Search for the cell housing the specified text and yield its (x, y) center coordinate. 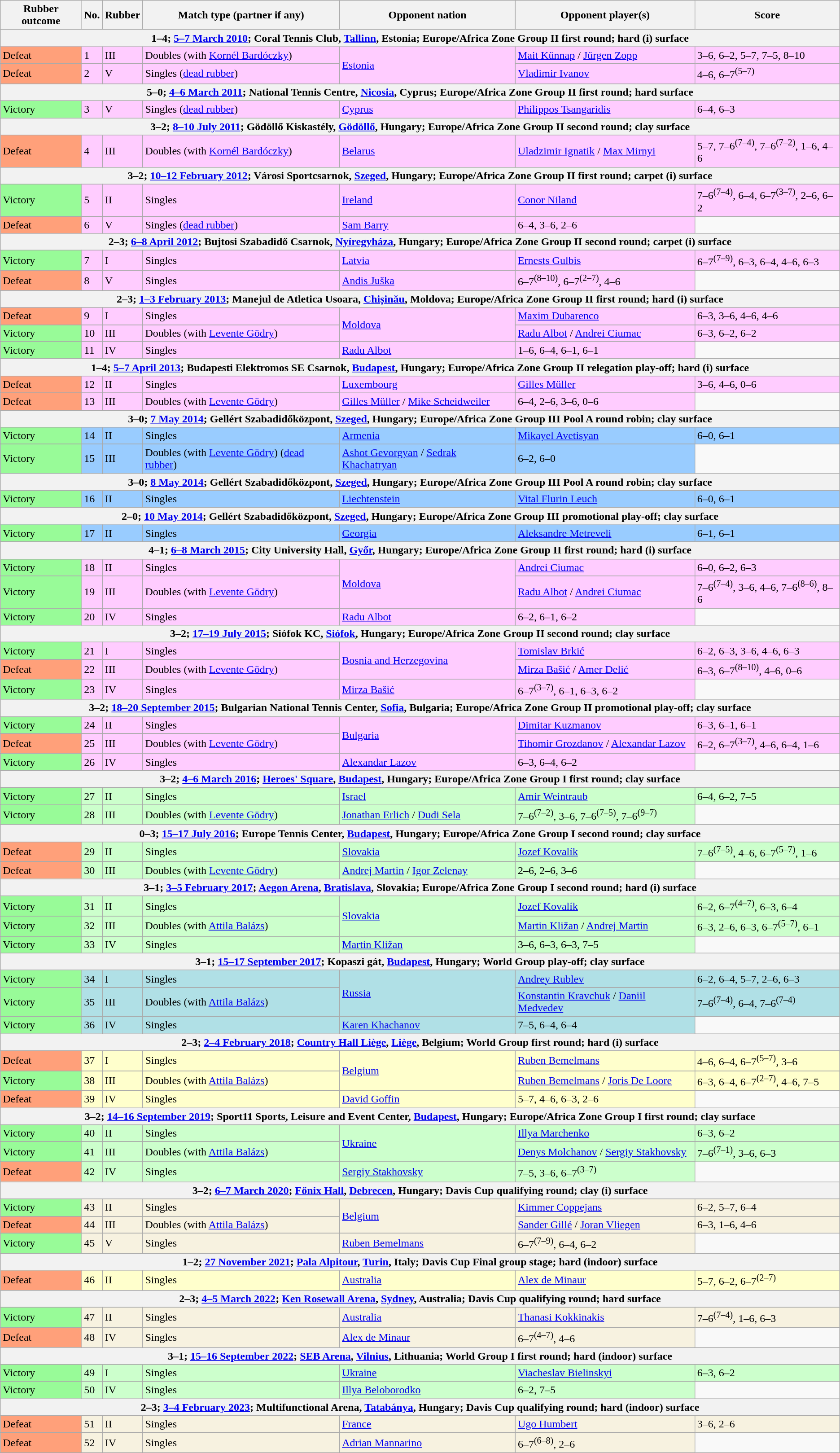
Illya Marchenko (605, 1133)
Martin Kližan / Andrej Martin (605, 926)
No. (92, 15)
4–6, 6–4, 6–7(5–7), 3–6 (767, 1061)
19 (92, 592)
39 (92, 1099)
Denys Molchanov / Sergiy Stakhovsky (605, 1152)
6–2, 6–3, 3–6, 4–6, 6–3 (767, 651)
Opponent nation (428, 15)
17 (92, 533)
Ireland (428, 200)
6–3, 6–7(8–10), 4–6, 0–6 (767, 670)
6–3, 6–2, 6–2 (767, 333)
34 (92, 979)
4 (92, 151)
7–6(7–4), 6–4, 7–6(7–4) (767, 1002)
7–6(7–1), 3–6, 6–3 (767, 1152)
2–3; 3–4 February 2023; Multifunctional Arena, Tatabánya, Hungary; Davis Cup qualifying round; hard (indoor) surface (420, 1407)
49 (92, 1373)
6–2, 6–0 (605, 459)
2–3; 1–3 February 2013; Manejul de Atletica Usoara, Chișinău, Moldova; Europe/Africa Zone Group II first round; hard (i) surface (420, 299)
6–2, 6–4, 5–7, 2–6, 6–3 (767, 979)
2–0; 10 May 2014; Gellért Szabadidőközpont, Szeged, Hungary; Europe/Africa Zone Group III promotional play-off; clay surface (420, 516)
Sander Gillé / Joran Vliegen (605, 1225)
Amir Weintraub (605, 796)
7–6(7–4), 3–6, 4–6, 7–6(8–6), 8–6 (767, 592)
Estonia (428, 66)
42 (92, 1172)
7 (92, 260)
7–6(7–2), 3–6, 7–6(7–5), 7–6(9–7) (605, 815)
6–4, 3–6, 2–6 (605, 225)
France (428, 1424)
2 (92, 74)
Conor Niland (605, 200)
Andrey Rublev (605, 979)
26 (92, 762)
10 (92, 333)
Gilles Müller (605, 384)
Ugo Humbert (605, 1424)
6 (92, 225)
1–4; 5–7 March 2010; Coral Tennis Club, Tallinn, Estonia; Europe/Africa Zone Group II first round; hard (i) surface (420, 38)
Alexandar Lazov (428, 762)
4–6, 6–7(5–7) (767, 74)
Rubber (122, 15)
6–7(3–7), 6–1, 6–3, 6–2 (605, 689)
3 (92, 110)
45 (92, 1243)
28 (92, 815)
Thanasi Kokkinakis (605, 1317)
38 (92, 1081)
Georgia (428, 533)
Karen Khachanov (428, 1025)
16 (92, 499)
21 (92, 651)
37 (92, 1061)
5 (92, 200)
Ashot Gevorgyan / Sedrak Khachatryan (428, 459)
32 (92, 926)
Uladzimir Ignatik / Max Mirnyi (605, 151)
1–2; 27 November 2021; Pala Alpitour, Turin, Italy; Davis Cup Final group stage; hard (indoor) surface (420, 1262)
27 (92, 796)
Kimmer Coppejans (605, 1207)
Latvia (428, 260)
David Goffin (428, 1099)
7–5, 6–4, 6–4 (605, 1025)
Konstantin Kravchuk / Daniil Medvedev (605, 1002)
Bulgaria (428, 735)
7–5, 3–6, 6–7(3–7) (605, 1172)
2–3; 2–4 February 2018; Country Hall Liège, Liège, Belgium; World Group first round; hard (i) surface (420, 1042)
6–3, 6–4, 6–7(2–7), 4–6, 7–5 (767, 1081)
48 (92, 1338)
8 (92, 281)
6–3, 1–6, 4–6 (767, 1225)
Aleksandre Metreveli (605, 533)
Belarus (428, 151)
Mirza Bašić / Amer Delić (605, 670)
7–6(7–4), 1–6, 6–3 (767, 1317)
Vladimir Ivanov (605, 74)
Sergiy Stakhovsky (428, 1172)
13 (92, 401)
6–3, 6–4, 6–2 (605, 762)
Gilles Müller / Mike Scheidweiler (428, 401)
Bosnia and Herzegovina (428, 661)
41 (92, 1152)
36 (92, 1025)
6–7(4–7), 4–6 (605, 1338)
47 (92, 1317)
2–3; 4–5 March 2022; Ken Rosewall Arena, Sydney, Australia; Davis Cup qualifying round; hard surface (420, 1299)
6–0, 6–2, 6–3 (767, 567)
3–2; 17–19 July 2015; Siófok KC, Siófok, Hungary; Europe/Africa Zone Group II second round; clay surface (420, 634)
2–3; 6–8 April 2012; Bujtosi Szabadidő Csarnok, Nyíregyháza, Hungary; Europe/Africa Zone Group II second round; carpet (i) surface (420, 242)
11 (92, 350)
Dimitar Kuzmanov (605, 725)
51 (92, 1424)
Cyprus (428, 110)
3–0; 8 May 2014; Gellért Szabadidőközpont, Szeged, Hungary; Europe/Africa Zone Group III Pool A round robin; clay surface (420, 482)
50 (92, 1390)
43 (92, 1207)
5–7, 7–6(7–4), 7–6(7–2), 1–6, 4–6 (767, 151)
6–7(7–9), 6–4, 6–2 (605, 1243)
Liechtenstein (428, 499)
3–0; 7 May 2014; Gellért Szabadidőközpont, Szeged, Hungary; Europe/Africa Zone Group III Pool A round robin; clay surface (420, 419)
Andrei Ciumac (605, 567)
0–3; 15–17 July 2016; Europe Tennis Center, Budapest, Hungary; Europe/Africa Zone Group I second round; clay surface (420, 833)
18 (92, 567)
3–1; 15–17 September 2017; Kopaszi gát, Budapest, Hungary; World Group play-off; clay surface (420, 961)
3–6, 6–3, 6–3, 7–5 (605, 944)
3–6, 2–6 (767, 1424)
5–7, 6–2, 6–7(2–7) (767, 1280)
30 (92, 870)
20 (92, 617)
5–7, 4–6, 6–3, 2–6 (605, 1099)
Opponent player(s) (605, 15)
6–3, 6–1, 6–1 (767, 725)
3–2; 18–20 September 2015; Bulgarian National Tennis Center, Sofia, Bulgaria; Europe/Africa Zone Group II promotional play-off; clay surface (420, 708)
1–4; 5–7 April 2013; Budapesti Elektromos SE Csarnok, Budapest, Hungary; Europe/Africa Zone Group II relegation play-off; hard (i) surface (420, 367)
4–1; 6–8 March 2015; City University Hall, Győr, Hungary; Europe/Africa Zone Group II first round; hard (i) surface (420, 550)
3–6, 4–6, 0–6 (767, 384)
12 (92, 384)
Ernests Gulbis (605, 260)
3–1; 3–5 February 2017; Aegon Arena, Bratislava, Slovakia; Europe/Africa Zone Group I second round; hard (i) surface (420, 887)
Mikayel Avetisyan (605, 436)
Jonathan Erlich / Dudi Sela (428, 815)
7–6(7–5), 4–6, 6–7(5–7), 1–6 (767, 852)
Viacheslav Bielinskyi (605, 1373)
Israel (428, 796)
6–4, 2–6, 3–6, 0–6 (605, 401)
14 (92, 436)
6–2, 6–7(3–7), 4–6, 6–4, 1–6 (767, 743)
6–2, 6–7(4–7), 6–3, 6–4 (767, 906)
Armenia (428, 436)
1–6, 6–4, 6–1, 6–1 (605, 350)
Maxim Dubarenco (605, 316)
35 (92, 1002)
33 (92, 944)
Russia (428, 993)
6–2, 5–7, 6–4 (767, 1207)
6–7(8–10), 6–7(2–7), 4–6 (605, 281)
23 (92, 689)
Ruben Bemelmans / Joris De Loore (605, 1081)
40 (92, 1133)
Doubles (with Levente Gödry) (dead rubber) (241, 459)
6–7(7–9), 6–3, 6–4, 4–6, 6–3 (767, 260)
3–2; 8–10 July 2011; Gödöllő Kiskastély, Gödöllő, Hungary; Europe/Africa Zone Group II second round; clay surface (420, 127)
46 (92, 1280)
Score (767, 15)
3–1; 15–16 September 2022; SEB Arena, Vilnius, Lithuania; World Group I first round; hard (indoor) surface (420, 1356)
15 (92, 459)
6–3, 2–6, 6–3, 6–7(5–7), 6–1 (767, 926)
24 (92, 725)
9 (92, 316)
3–2; 6–7 March 2020; Főnix Hall, Debrecen, Hungary; Davis Cup qualifying round; clay (i) surface (420, 1190)
3–2; 14–16 September 2019; Sport11 Sports, Leisure and Event Center, Budapest, Hungary; Europe/Africa Zone Group I first round; clay surface (420, 1116)
6–1, 6–1 (767, 533)
Andis Juška (428, 281)
Tomislav Brkić (605, 651)
Illya Beloborodko (428, 1390)
3–2; 10–12 February 2012; Városi Sportcsarnok, Szeged, Hungary; Europe/Africa Zone Group II first round; carpet (i) surface (420, 176)
3–2; 4–6 March 2016; Heroes' Square, Budapest, Hungary; Europe/Africa Zone Group I first round; clay surface (420, 779)
Rubber outcome (41, 15)
Tihomir Grozdanov / Alexandar Lazov (605, 743)
52 (92, 1443)
Andrej Martin / Igor Zelenay (428, 870)
Vital Flurin Leuch (605, 499)
6–2, 7–5 (605, 1390)
44 (92, 1225)
29 (92, 852)
Philippos Tsangaridis (605, 110)
Mirza Bašić (428, 689)
2–6, 2–6, 3–6 (605, 870)
Mait Künnap / Jürgen Zopp (605, 55)
25 (92, 743)
31 (92, 906)
6–4, 6–3 (767, 110)
6–2, 6–1, 6–2 (605, 617)
Sam Barry (428, 225)
6–7(6–8), 2–6 (605, 1443)
5–0; 4–6 March 2011; National Tennis Centre, Nicosia, Cyprus; Europe/Africa Zone Group II first round; hard surface (420, 92)
3–6, 6–2, 5–7, 7–5, 8–10 (767, 55)
1 (92, 55)
6–4, 6–2, 7–5 (767, 796)
6–3, 3–6, 4–6, 4–6 (767, 316)
7–6(7–4), 6–4, 6–7(3–7), 2–6, 6–2 (767, 200)
Adrian Mannarino (428, 1443)
Martin Kližan (428, 944)
Match type (partner if any) (241, 15)
Luxembourg (428, 384)
22 (92, 670)
